Scan for the cell matching the given text and deliver its [x, y] coordinate at center. 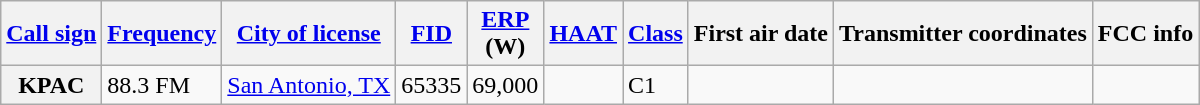
Transmitter coordinates [964, 34]
Class [656, 34]
69,000 [506, 85]
San Antonio, TX [309, 85]
65335 [432, 85]
Frequency [162, 34]
C1 [656, 85]
HAAT [584, 34]
ERP(W) [506, 34]
KPAC [52, 85]
FCC info [1145, 34]
First air date [760, 34]
Call sign [52, 34]
88.3 FM [162, 85]
FID [432, 34]
City of license [309, 34]
